Search for the cell housing the specified text and yield its [x, y] center coordinate. 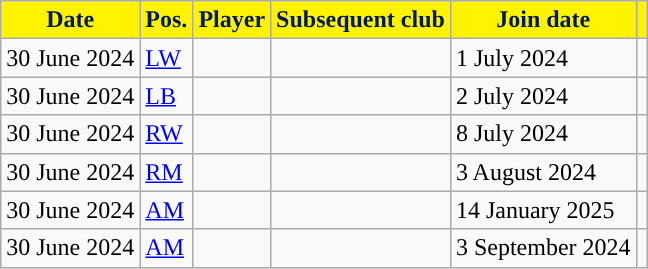
Pos. [166, 20]
RW [166, 134]
14 January 2025 [543, 210]
LB [166, 96]
Join date [543, 20]
Player [232, 20]
Date [70, 20]
RM [166, 172]
1 July 2024 [543, 58]
2 July 2024 [543, 96]
3 September 2024 [543, 248]
8 July 2024 [543, 134]
3 August 2024 [543, 172]
LW [166, 58]
Subsequent club [361, 20]
